Output the (x, y) coordinate of the center of the cell containing the given text.  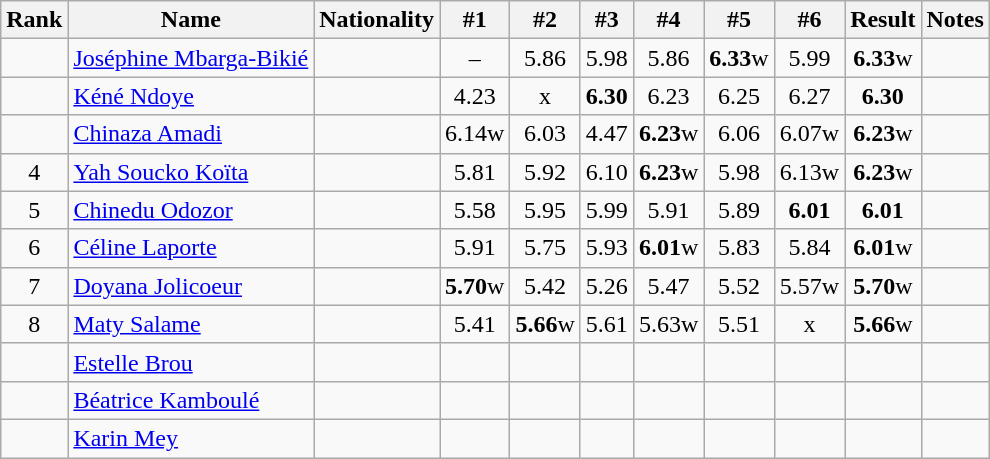
#5 (739, 20)
Estelle Brou (191, 362)
6.06 (739, 134)
Chinedu Odozor (191, 210)
5.42 (545, 286)
– (475, 58)
Kéné Ndoye (191, 96)
6.03 (545, 134)
6.07w (809, 134)
8 (34, 324)
6.10 (606, 172)
5.61 (606, 324)
Chinaza Amadi (191, 134)
Céline Laporte (191, 248)
5.89 (739, 210)
5.41 (475, 324)
4 (34, 172)
5.84 (809, 248)
5.93 (606, 248)
Maty Salame (191, 324)
#2 (545, 20)
5.75 (545, 248)
#4 (668, 20)
Nationality (377, 20)
Name (191, 20)
5.58 (475, 210)
#1 (475, 20)
Yah Soucko Koïta (191, 172)
6.14w (475, 134)
6.23 (668, 96)
6.13w (809, 172)
5 (34, 210)
#6 (809, 20)
Result (883, 20)
Notes (955, 20)
4.47 (606, 134)
5.47 (668, 286)
7 (34, 286)
5.26 (606, 286)
6.25 (739, 96)
5.51 (739, 324)
5.83 (739, 248)
4.23 (475, 96)
6.27 (809, 96)
5.52 (739, 286)
Karin Mey (191, 438)
5.57w (809, 286)
5.81 (475, 172)
5.63w (668, 324)
Béatrice Kamboulé (191, 400)
Doyana Jolicoeur (191, 286)
5.95 (545, 210)
5.92 (545, 172)
Rank (34, 20)
#3 (606, 20)
Joséphine Mbarga-Bikié (191, 58)
6 (34, 248)
